Scan for the cell matching the given text and deliver its [x, y] coordinate at center. 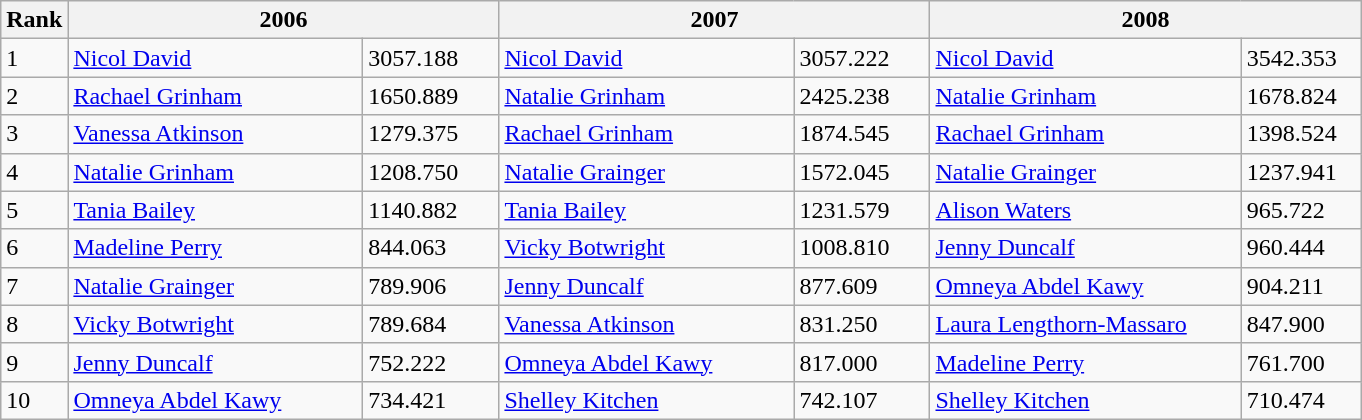
1874.545 [862, 134]
3 [34, 134]
Laura Lengthorn-Massaro [1086, 324]
831.250 [862, 324]
1231.579 [862, 210]
710.474 [1301, 400]
752.222 [431, 362]
9 [34, 362]
10 [34, 400]
904.211 [1301, 286]
2 [34, 96]
1279.375 [431, 134]
3057.188 [431, 58]
2007 [714, 20]
1208.750 [431, 172]
2425.238 [862, 96]
847.900 [1301, 324]
844.063 [431, 248]
2008 [1146, 20]
6 [34, 248]
1678.824 [1301, 96]
8 [34, 324]
Rank [34, 20]
817.000 [862, 362]
965.722 [1301, 210]
761.700 [1301, 362]
1572.045 [862, 172]
Alison Waters [1086, 210]
1140.882 [431, 210]
1237.941 [1301, 172]
7 [34, 286]
789.684 [431, 324]
789.906 [431, 286]
734.421 [431, 400]
1650.889 [431, 96]
3542.353 [1301, 58]
1 [34, 58]
2006 [284, 20]
4 [34, 172]
1008.810 [862, 248]
960.444 [1301, 248]
5 [34, 210]
742.107 [862, 400]
3057.222 [862, 58]
1398.524 [1301, 134]
877.609 [862, 286]
